Capture the cell that displays the provided text and extract its (X, Y) central coordinate. 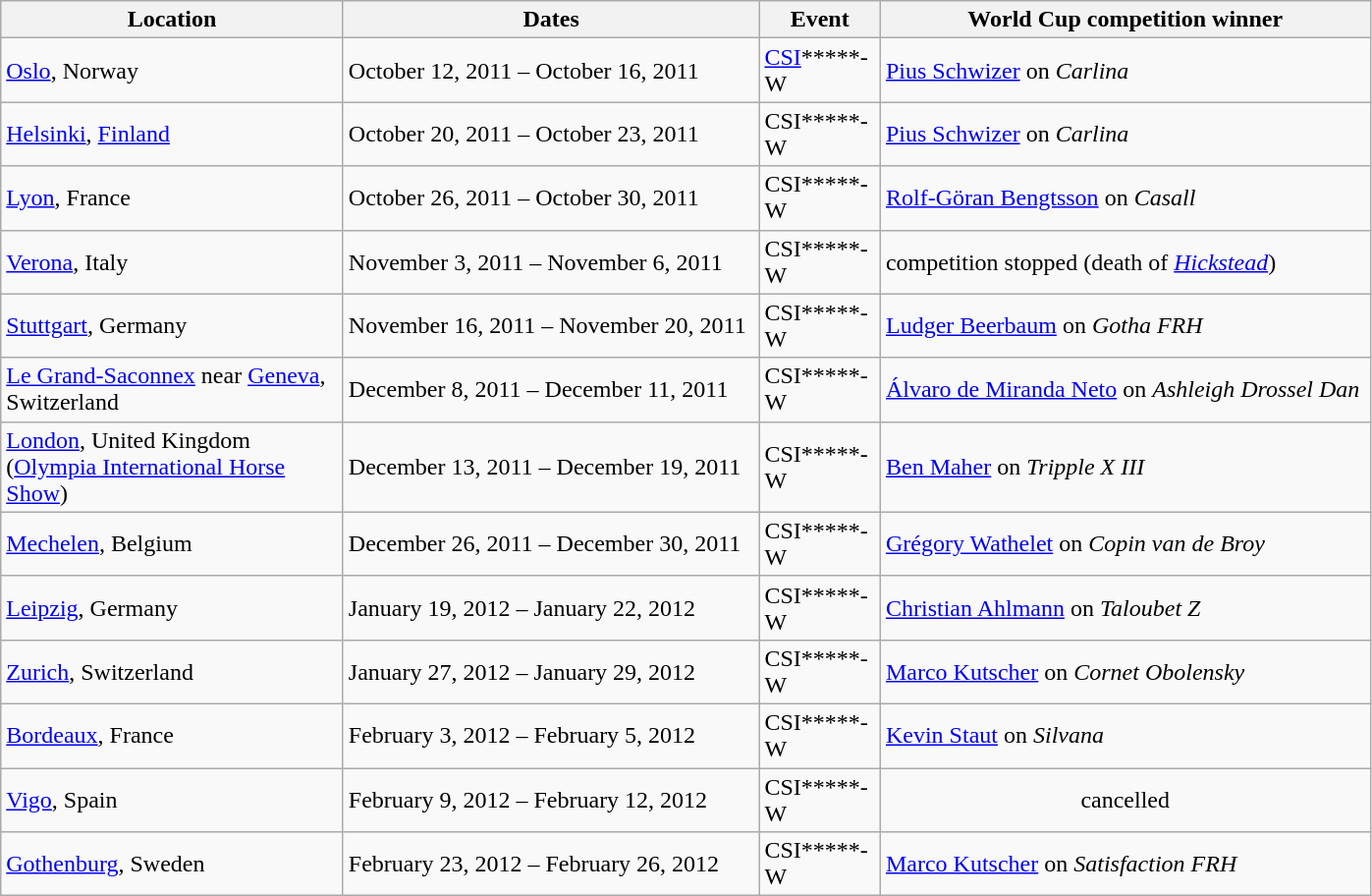
Gothenburg, Sweden (173, 865)
Event (820, 20)
December 8, 2011 – December 11, 2011 (551, 389)
Christian Ahlmann on Taloubet Z (1125, 607)
London, United Kingdom (Olympia International Horse Show) (173, 467)
Zurich, Switzerland (173, 672)
Stuttgart, Germany (173, 326)
Vigo, Spain (173, 800)
Marco Kutscher on Cornet Obolensky (1125, 672)
November 3, 2011 – November 6, 2011 (551, 261)
Marco Kutscher on Satisfaction FRH (1125, 865)
cancelled (1125, 800)
competition stopped (death of Hickstead) (1125, 261)
World Cup competition winner (1125, 20)
December 26, 2011 – December 30, 2011 (551, 544)
Bordeaux, France (173, 735)
January 19, 2012 – January 22, 2012 (551, 607)
Ludger Beerbaum on Gotha FRH (1125, 326)
Verona, Italy (173, 261)
October 12, 2011 – October 16, 2011 (551, 71)
Kevin Staut on Silvana (1125, 735)
Álvaro de Miranda Neto on Ashleigh Drossel Dan (1125, 389)
February 23, 2012 – February 26, 2012 (551, 865)
Leipzig, Germany (173, 607)
February 9, 2012 – February 12, 2012 (551, 800)
Mechelen, Belgium (173, 544)
January 27, 2012 – January 29, 2012 (551, 672)
Grégory Wathelet on Copin van de Broy (1125, 544)
Location (173, 20)
Helsinki, Finland (173, 134)
Dates (551, 20)
Le Grand-Saconnex near Geneva, Switzerland (173, 389)
February 3, 2012 – February 5, 2012 (551, 735)
November 16, 2011 – November 20, 2011 (551, 326)
December 13, 2011 – December 19, 2011 (551, 467)
October 26, 2011 – October 30, 2011 (551, 198)
Rolf-Göran Bengtsson on Casall (1125, 198)
October 20, 2011 – October 23, 2011 (551, 134)
Ben Maher on Tripple X III (1125, 467)
Oslo, Norway (173, 71)
Lyon, France (173, 198)
